Return the (x, y) coordinate for the center point of the cell that contains the specified text.  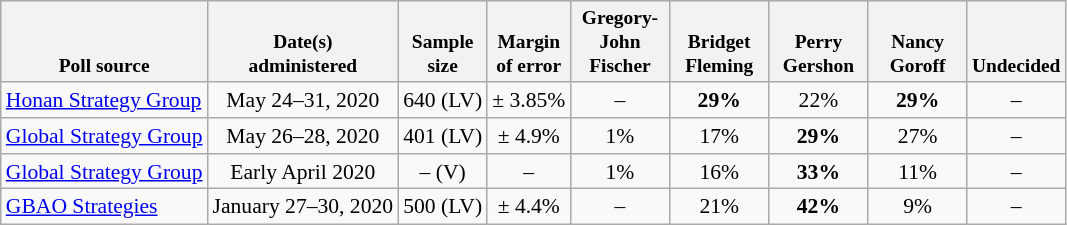
Undecided (1016, 42)
9% (918, 207)
21% (720, 207)
GBAO Strategies (104, 207)
Early April 2020 (304, 172)
22% (818, 100)
Marginof error (528, 42)
± 3.85% (528, 100)
± 4.4% (528, 207)
11% (918, 172)
± 4.9% (528, 136)
Samplesize (442, 42)
16% (720, 172)
Gregory-JohnFischer (620, 42)
Date(s)administered (304, 42)
May 24–31, 2020 (304, 100)
PerryGershon (818, 42)
27% (918, 136)
BridgetFleming (720, 42)
401 (LV) (442, 136)
33% (818, 172)
NancyGoroff (918, 42)
500 (LV) (442, 207)
– (V) (442, 172)
640 (LV) (442, 100)
17% (720, 136)
Poll source (104, 42)
42% (818, 207)
May 26–28, 2020 (304, 136)
January 27–30, 2020 (304, 207)
Honan Strategy Group (104, 100)
